Capture the cell that displays the provided text and extract its (X, Y) central coordinate. 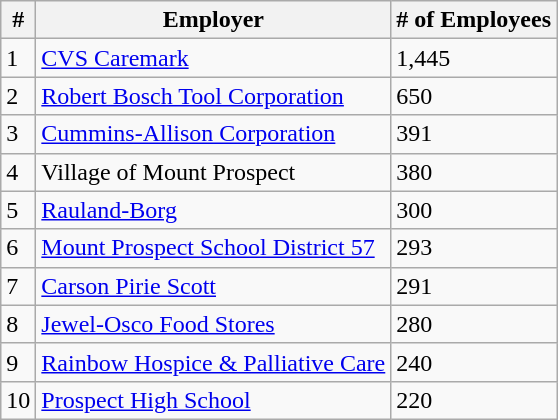
291 (474, 286)
240 (474, 362)
1,445 (474, 58)
2 (18, 96)
Prospect High School (214, 400)
300 (474, 210)
7 (18, 286)
Mount Prospect School District 57 (214, 248)
391 (474, 134)
1 (18, 58)
4 (18, 172)
380 (474, 172)
3 (18, 134)
650 (474, 96)
# (18, 20)
10 (18, 400)
280 (474, 324)
Carson Pirie Scott (214, 286)
293 (474, 248)
Village of Mount Prospect (214, 172)
Employer (214, 20)
Rainbow Hospice & Palliative Care (214, 362)
# of Employees (474, 20)
CVS Caremark (214, 58)
6 (18, 248)
Jewel-Osco Food Stores (214, 324)
Robert Bosch Tool Corporation (214, 96)
220 (474, 400)
5 (18, 210)
9 (18, 362)
Rauland-Borg (214, 210)
Cummins-Allison Corporation (214, 134)
8 (18, 324)
